From the cell containing the given text, extract its center point as (X, Y) coordinate. 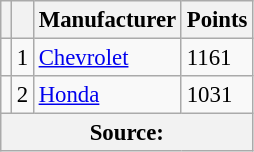
Chevrolet (107, 58)
2 (22, 95)
Source: (127, 133)
Manufacturer (107, 20)
1 (22, 58)
Points (216, 20)
1161 (216, 58)
Honda (107, 95)
1031 (216, 95)
